Locate the cell with the specified text and output its (x, y) center coordinate. 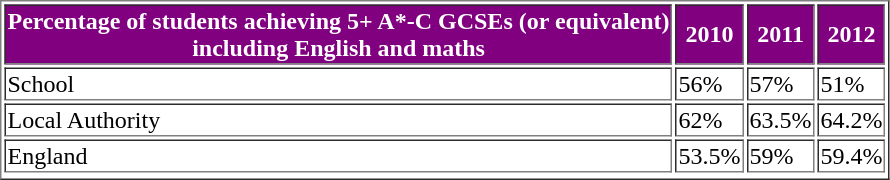
Percentage of students achieving 5+ A*-C GCSEs (or equivalent)including English and maths (338, 34)
School (338, 84)
59% (781, 156)
51% (852, 84)
Local Authority (338, 120)
57% (781, 84)
56% (710, 84)
2012 (852, 34)
2010 (710, 34)
63.5% (781, 120)
62% (710, 120)
England (338, 156)
59.4% (852, 156)
2011 (781, 34)
64.2% (852, 120)
53.5% (710, 156)
